Provide the [X, Y] coordinate of the cell's center where the given text is located.  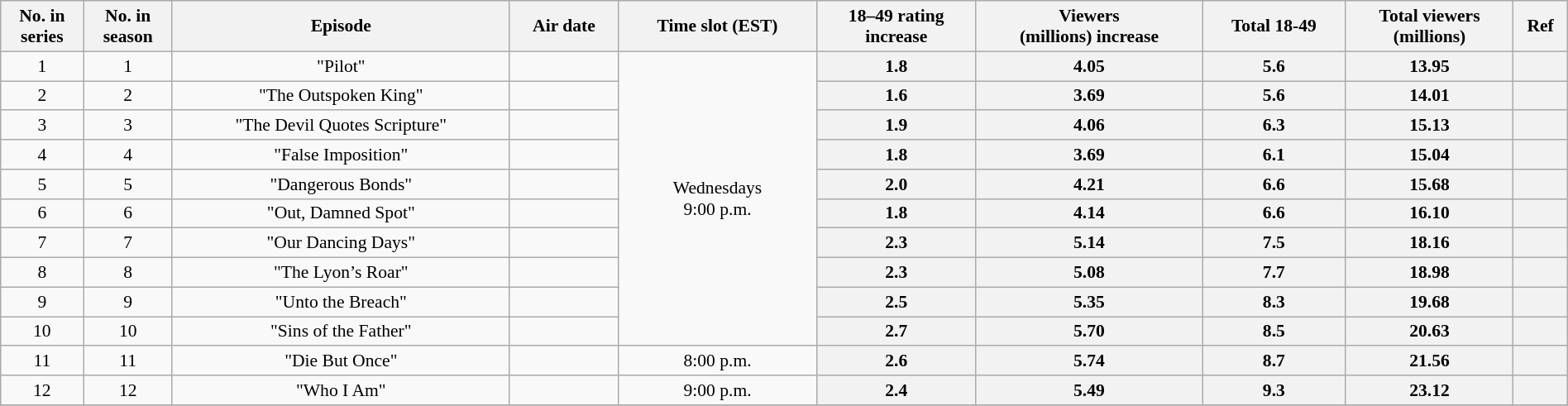
4.05 [1088, 66]
2.7 [896, 332]
"Die But Once" [341, 361]
5.14 [1088, 243]
2.6 [896, 361]
16.10 [1429, 213]
18.98 [1429, 273]
"Who I Am" [341, 390]
Total 18-49 [1274, 26]
1.9 [896, 126]
15.68 [1429, 184]
19.68 [1429, 302]
6.1 [1274, 155]
Wednesdays9:00 p.m. [718, 198]
15.13 [1429, 126]
8.7 [1274, 361]
5.49 [1088, 390]
5.08 [1088, 273]
5.35 [1088, 302]
"Out, Damned Spot" [341, 213]
4.21 [1088, 184]
4.14 [1088, 213]
Air date [564, 26]
2.0 [896, 184]
23.12 [1429, 390]
9:00 p.m. [718, 390]
7.7 [1274, 273]
8:00 p.m. [718, 361]
8.3 [1274, 302]
9.3 [1274, 390]
4.06 [1088, 126]
"The Devil Quotes Scripture" [341, 126]
Total viewers(millions) [1429, 26]
"Pilot" [341, 66]
2.4 [896, 390]
6.3 [1274, 126]
No. inseason [128, 26]
7.5 [1274, 243]
Viewers(millions) increase [1088, 26]
5.74 [1088, 361]
18–49 ratingincrease [896, 26]
"The Outspoken King" [341, 96]
"False Imposition" [341, 155]
14.01 [1429, 96]
18.16 [1429, 243]
"Unto the Breach" [341, 302]
"Sins of the Father" [341, 332]
15.04 [1429, 155]
21.56 [1429, 361]
13.95 [1429, 66]
"Dangerous Bonds" [341, 184]
8.5 [1274, 332]
"The Lyon’s Roar" [341, 273]
No. inseries [42, 26]
Episode [341, 26]
20.63 [1429, 332]
Time slot (EST) [718, 26]
Ref [1540, 26]
"Our Dancing Days" [341, 243]
2.5 [896, 302]
5.70 [1088, 332]
1.6 [896, 96]
